For the text-containing cell, return its midpoint in (x, y) coordinate format. 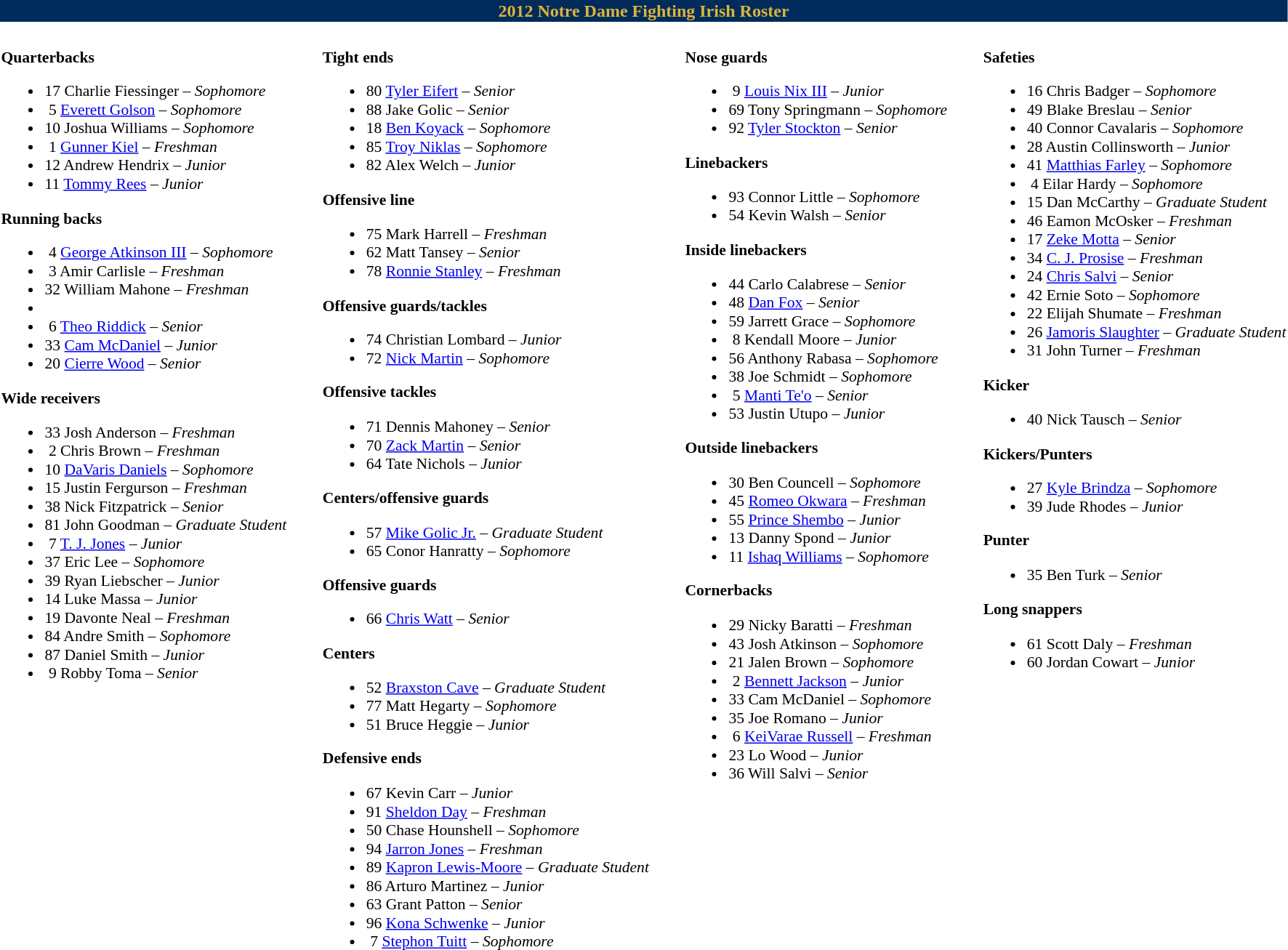
2012 Notre Dame Fighting Irish Roster (644, 11)
